Return (X, Y) of the center of cell containing provided text 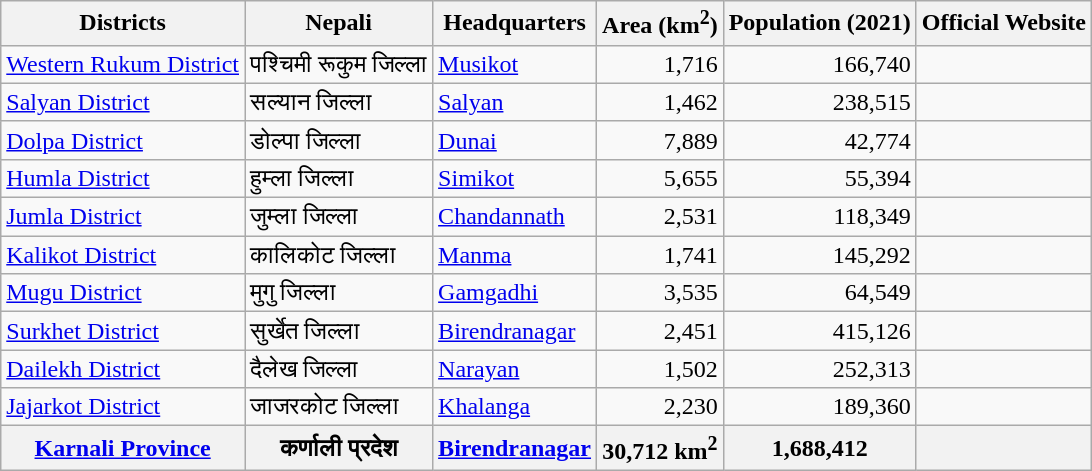
Musikot (515, 64)
1,502 (660, 369)
Karnali Province (123, 448)
Gamgadhi (515, 293)
Jajarkot District (123, 407)
166,740 (820, 64)
145,292 (820, 255)
सल्यान जिल्ला (339, 102)
Jumla District (123, 217)
Khalanga (515, 407)
मुगु जिल्ला (339, 293)
42,774 (820, 140)
Kalikot District (123, 255)
Dailekh District (123, 369)
415,126 (820, 331)
1,688,412 (820, 448)
Mugu District (123, 293)
Salyan District (123, 102)
Area (km2) (660, 24)
Headquarters (515, 24)
64,549 (820, 293)
2,451 (660, 331)
3,535 (660, 293)
डोल्पा जिल्ला (339, 140)
1,716 (660, 64)
Humla District (123, 178)
Official Website (1004, 24)
118,349 (820, 217)
दैलेख जिल्ला (339, 369)
252,313 (820, 369)
Districts (123, 24)
30,712 km2 (660, 448)
हुम्ला जिल्ला (339, 178)
जाजरकोट जिल्ला (339, 407)
2,531 (660, 217)
Dolpa District (123, 140)
7,889 (660, 140)
1,462 (660, 102)
Surkhet District (123, 331)
Manma (515, 255)
5,655 (660, 178)
सुर्खेत जिल्ला (339, 331)
कालिकोट जिल्ला (339, 255)
Dunai (515, 140)
55,394 (820, 178)
Simikot (515, 178)
जुम्ला जिल्ला (339, 217)
पश्चिमी रूकुम जिल्ला (339, 64)
Chandannath (515, 217)
Nepali (339, 24)
Salyan (515, 102)
Narayan (515, 369)
Western Rukum District (123, 64)
1,741 (660, 255)
189,360 (820, 407)
कर्णाली प्रदेश (339, 448)
238,515 (820, 102)
2,230 (660, 407)
Population (2021) (820, 24)
